Identify which cell holds the provided text, then report its (x, y) central coordinate. 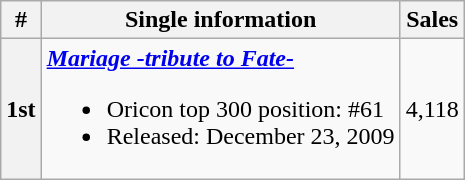
Single information (220, 20)
# (21, 20)
1st (21, 109)
Sales (432, 20)
4,118 (432, 109)
Mariage -tribute to Fate-Oricon top 300 position: #61Released: December 23, 2009 (220, 109)
